Find where the given text appears and provide that cell's center as (X, Y) coordinate. 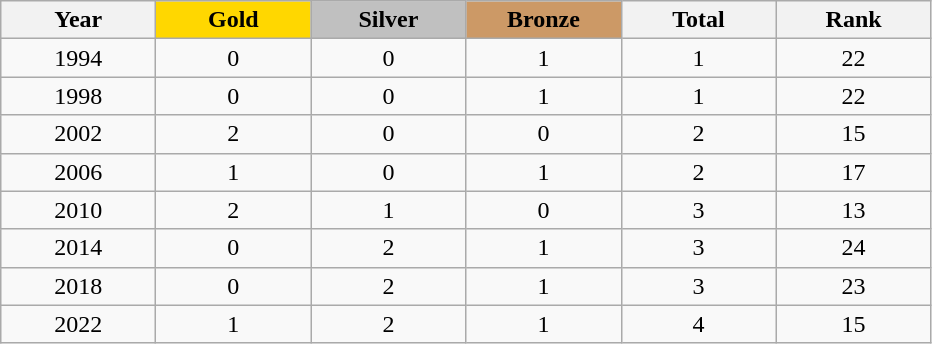
13 (854, 210)
Bronze (544, 20)
1998 (78, 96)
2006 (78, 172)
2010 (78, 210)
Gold (234, 20)
23 (854, 286)
24 (854, 248)
4 (698, 324)
Rank (854, 20)
Silver (388, 20)
2002 (78, 134)
2022 (78, 324)
1994 (78, 58)
17 (854, 172)
Total (698, 20)
2014 (78, 248)
2018 (78, 286)
Year (78, 20)
